Search for the cell housing the specified text and yield its (X, Y) center coordinate. 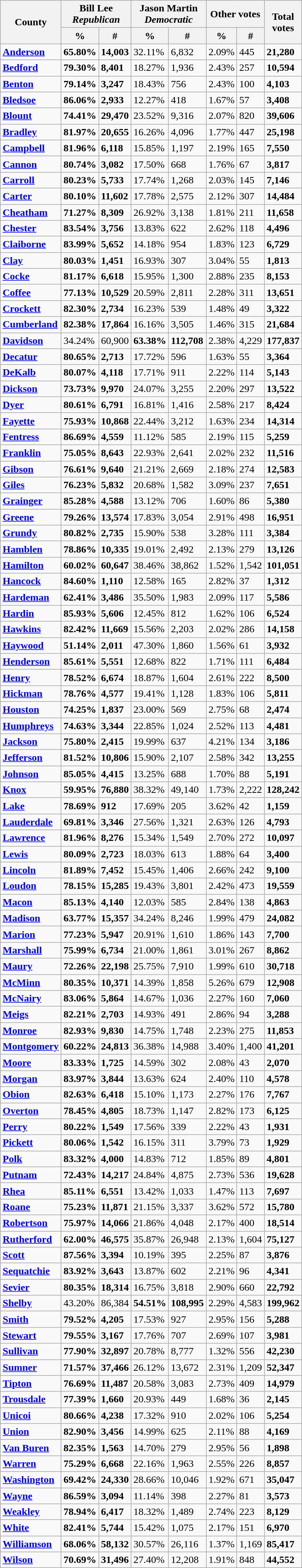
637 (187, 742)
Overton (31, 1111)
10,335 (115, 549)
16.23% (150, 309)
Dyer (31, 405)
Washington (31, 1479)
6,668 (115, 1463)
596 (187, 357)
Bedford (31, 68)
17.83% (150, 517)
17.78% (150, 196)
Franklin (31, 453)
Claiborne (31, 244)
2.12% (222, 196)
498 (250, 517)
83.33% (80, 1063)
36 (250, 1399)
38.46% (150, 565)
712 (187, 1159)
Cannon (31, 164)
Lawrence (31, 838)
Grundy (31, 533)
Warren (31, 1463)
2,222 (250, 790)
14,314 (283, 421)
1,748 (187, 1031)
13,126 (283, 549)
274 (250, 469)
26.12% (150, 1367)
Jason MartinDemocratic (168, 14)
78.94% (80, 1512)
73.73% (80, 389)
16.15% (150, 1143)
4,578 (283, 1079)
79.30% (80, 68)
6,118 (115, 148)
79.26% (80, 517)
2.90% (222, 1287)
Gibson (31, 469)
Loudon (31, 886)
5.26% (222, 983)
80.09% (80, 854)
2.28% (222, 293)
Macon (31, 902)
24,330 (115, 1479)
Tipton (31, 1383)
74.41% (80, 116)
78.52% (80, 677)
60,647 (115, 565)
2.03% (222, 180)
1.37% (222, 1544)
18.73% (150, 1111)
17.74% (150, 180)
Anderson (31, 52)
473 (250, 886)
75.80% (80, 742)
707 (187, 1335)
16.93% (150, 260)
24,082 (283, 918)
1,128 (187, 693)
1,197 (187, 148)
25,198 (283, 132)
1.62% (222, 613)
Meigs (31, 1015)
688 (187, 774)
177,837 (283, 341)
Scott (31, 1255)
2.86% (222, 1015)
Haywood (31, 645)
Hardeman (31, 597)
3,818 (187, 1287)
5,254 (283, 1415)
6,524 (283, 613)
8,777 (187, 1351)
Shelby (31, 1303)
Lewis (31, 854)
75.97% (80, 1223)
76.61% (80, 469)
7,452 (115, 870)
Madison (31, 918)
2,145 (283, 1399)
1,582 (187, 485)
Polk (31, 1159)
26.92% (150, 212)
4,805 (115, 1111)
14.59% (150, 1063)
7,697 (283, 1191)
14,066 (115, 1223)
9,970 (115, 389)
35.87% (150, 1239)
8,500 (283, 677)
1,451 (115, 260)
42 (250, 806)
18.03% (150, 854)
18.43% (150, 84)
Coffee (31, 293)
Lincoln (31, 870)
556 (250, 1351)
2,203 (187, 629)
232 (250, 453)
114 (250, 373)
63.38% (150, 341)
70.69% (80, 1560)
7,910 (187, 966)
5,832 (115, 485)
706 (187, 501)
Cheatham (31, 212)
68.06% (80, 1544)
58,132 (115, 1544)
72.43% (80, 1175)
19,559 (283, 886)
679 (250, 983)
8,246 (187, 918)
2.75% (222, 709)
145 (250, 180)
569 (187, 709)
19.99% (150, 742)
4,559 (115, 437)
Stewart (31, 1335)
11,853 (283, 1031)
Marion (31, 934)
Bill LeeRepublican (96, 14)
32.11% (150, 52)
3,505 (187, 325)
7,060 (283, 999)
1.52% (222, 565)
3,138 (187, 212)
1,929 (283, 1143)
80.06% (80, 1143)
3,322 (283, 309)
25.75% (150, 966)
81.17% (80, 277)
Montgomery (31, 1047)
Morgan (31, 1079)
17.32% (150, 1415)
Roane (31, 1207)
85.28% (80, 501)
79.14% (80, 84)
19,628 (283, 1175)
5,744 (115, 1528)
85.61% (80, 661)
6,551 (115, 1191)
4,801 (283, 1159)
Grainger (31, 501)
60,900 (115, 341)
1,268 (187, 180)
6,791 (115, 405)
4,205 (115, 1319)
23.52% (150, 116)
35,047 (283, 1479)
Robertson (31, 1223)
Trousdale (31, 1399)
Putnam (31, 1175)
Johnson (31, 774)
Hardin (31, 613)
138 (250, 902)
Wayne (31, 1496)
75.23% (80, 1207)
2,734 (115, 309)
75.99% (80, 950)
3,247 (115, 84)
17.72% (150, 357)
302 (187, 1063)
17.56% (150, 1127)
1,898 (283, 1447)
5,551 (115, 661)
White (31, 1528)
Sevier (31, 1287)
19.41% (150, 693)
4,118 (115, 373)
1,610 (187, 934)
54.51% (150, 1303)
176 (250, 1095)
59.95% (80, 790)
75.29% (80, 1463)
80.82% (80, 533)
15.45% (150, 870)
100 (250, 84)
1,936 (187, 68)
660 (250, 1287)
5,259 (283, 437)
86.59% (80, 1496)
26,948 (187, 1239)
2.70% (222, 838)
37,466 (115, 1367)
1.92% (222, 1479)
14,217 (115, 1175)
77.13% (80, 293)
22.44% (150, 421)
20.78% (150, 1351)
82.63% (80, 1095)
479 (250, 918)
2,713 (115, 357)
1.81% (222, 212)
39,606 (283, 116)
17.50% (150, 164)
3.28% (222, 533)
3,337 (187, 1207)
4,096 (187, 132)
Blount (31, 116)
49,140 (187, 790)
Obion (31, 1095)
24.84% (150, 1175)
2.29% (222, 1303)
60.22% (80, 1047)
22.85% (150, 725)
5,733 (115, 180)
2,735 (115, 533)
Sequatchie (31, 1271)
126 (250, 822)
13,522 (283, 389)
13,672 (187, 1367)
43.20% (80, 1303)
Crockett (31, 309)
2.61% (222, 677)
409 (250, 1383)
2.84% (222, 902)
51.14% (80, 645)
2,703 (115, 1015)
79.52% (80, 1319)
67 (250, 164)
9,316 (187, 116)
62.41% (80, 597)
491 (187, 1015)
143 (250, 934)
Hancock (31, 581)
14,988 (187, 1047)
83.97% (80, 1079)
11,871 (115, 1207)
1.32% (222, 1351)
6,970 (283, 1528)
107 (250, 1335)
8,862 (283, 950)
756 (187, 84)
848 (250, 1560)
3,756 (115, 228)
2.25% (222, 1255)
610 (250, 966)
57 (250, 100)
1,406 (187, 870)
3,167 (115, 1335)
234 (250, 421)
17.76% (150, 1335)
2,811 (187, 293)
3.04% (222, 260)
2.20% (222, 389)
101,051 (283, 565)
954 (187, 244)
Unicoi (31, 1415)
94 (250, 1015)
2.31% (222, 1367)
49 (250, 309)
81.89% (80, 870)
3,394 (115, 1255)
3,876 (283, 1255)
41,201 (283, 1047)
1,861 (187, 950)
199,962 (283, 1303)
2,575 (187, 196)
1,147 (187, 1111)
Marshall (31, 950)
14,158 (283, 629)
21.00% (150, 950)
5,606 (115, 613)
3,643 (115, 1271)
3,981 (283, 1335)
4.21% (222, 742)
3,400 (283, 854)
2,641 (187, 453)
3.40% (222, 1047)
822 (187, 661)
12.68% (150, 661)
Totalvotes (283, 22)
1.47% (222, 1191)
151 (250, 1528)
10,529 (115, 293)
85.05% (80, 774)
79.55% (80, 1335)
83.06% (80, 999)
Dickson (31, 389)
DeKalb (31, 373)
21.21% (150, 469)
539 (187, 309)
1,033 (187, 1191)
26,116 (187, 1544)
78.45% (80, 1111)
75,127 (283, 1239)
156 (250, 1319)
76.23% (80, 485)
445 (250, 52)
Van Buren (31, 1447)
1.46% (222, 325)
82.35% (80, 1447)
62.00% (80, 1239)
31,496 (115, 1560)
1,660 (115, 1399)
20.93% (150, 1399)
14.83% (150, 1159)
13.63% (150, 1079)
2.23% (222, 1031)
18,314 (115, 1287)
9,830 (115, 1031)
5,652 (115, 244)
3,932 (283, 645)
1.60% (222, 501)
6,832 (187, 52)
242 (250, 870)
29,470 (115, 116)
83.99% (80, 244)
Sullivan (31, 1351)
622 (187, 228)
3,212 (187, 421)
86.69% (80, 437)
Henderson (31, 661)
McNairy (31, 999)
8,857 (283, 1463)
123 (250, 244)
1.71% (222, 661)
21,280 (283, 52)
44,552 (283, 1560)
1,300 (187, 277)
McMinn (31, 983)
72.26% (80, 966)
Perry (31, 1127)
3,384 (283, 533)
21,684 (283, 325)
1,110 (115, 581)
Greene (31, 517)
12.45% (150, 613)
671 (250, 1479)
5,586 (283, 597)
14.70% (150, 1447)
7,651 (283, 485)
10,806 (115, 758)
927 (187, 1319)
2.63% (222, 822)
Lake (31, 806)
6,734 (115, 950)
15.85% (150, 148)
14.99% (150, 1431)
1.67% (222, 100)
21.15% (150, 1207)
30,718 (283, 966)
Other votes (235, 14)
18.87% (150, 677)
1,860 (187, 645)
4,583 (250, 1303)
80.07% (80, 373)
Pickett (31, 1143)
2.21% (222, 1271)
Carroll (31, 180)
4,103 (283, 84)
13.12% (150, 501)
11,669 (115, 629)
15,780 (283, 1207)
Cumberland (31, 325)
118 (250, 228)
52,347 (283, 1367)
Decatur (31, 357)
15,285 (115, 886)
12.03% (150, 902)
38,862 (187, 565)
11.12% (150, 437)
61 (250, 645)
83.54% (80, 228)
County (31, 22)
96 (250, 1271)
Maury (31, 966)
11.14% (150, 1496)
1,931 (283, 1127)
275 (250, 1031)
1.48% (222, 309)
85.11% (80, 1191)
22.93% (150, 453)
17.69% (150, 806)
63.77% (80, 918)
235 (250, 277)
3,573 (283, 1496)
Henry (31, 677)
257 (250, 68)
42,230 (283, 1351)
538 (187, 533)
82.42% (80, 629)
14.39% (150, 983)
5,288 (283, 1319)
80.10% (80, 196)
1,489 (187, 1512)
12,908 (283, 983)
Knox (31, 790)
3,054 (187, 517)
2.08% (222, 1063)
Humphreys (31, 725)
222 (250, 677)
32,897 (115, 1351)
Hawkins (31, 629)
4,793 (283, 822)
3,082 (115, 164)
80.61% (80, 405)
Chester (31, 228)
11,602 (115, 196)
2,492 (187, 549)
16,951 (283, 517)
267 (250, 950)
7,700 (283, 934)
74.63% (80, 725)
315 (250, 325)
Giles (31, 485)
1,209 (250, 1367)
6,729 (283, 244)
912 (115, 806)
3,486 (115, 597)
1,169 (250, 1544)
8,309 (115, 212)
3,844 (115, 1079)
1.88% (222, 854)
76,880 (115, 790)
395 (187, 1255)
12.58% (150, 581)
19.01% (150, 549)
80.66% (80, 1415)
Fentress (31, 437)
37 (250, 581)
56 (250, 1447)
74.25% (80, 709)
3,288 (283, 1015)
23.00% (150, 709)
4,415 (115, 774)
13.83% (150, 228)
8,153 (283, 277)
668 (187, 164)
14,979 (283, 1383)
2.74% (222, 1512)
17.71% (150, 373)
17.53% (150, 1319)
2,415 (115, 742)
134 (250, 742)
83.92% (80, 1271)
1,837 (115, 709)
77.23% (80, 934)
1.68% (222, 1399)
1,075 (187, 1528)
68 (250, 709)
Lauderdale (31, 822)
30.57% (150, 1544)
339 (187, 1127)
15.95% (150, 277)
2,669 (187, 469)
820 (250, 116)
Davidson (31, 341)
1,963 (187, 1463)
82.93% (80, 1031)
108,995 (187, 1303)
Bledsoe (31, 100)
2,474 (283, 709)
2,933 (115, 100)
Benton (31, 84)
7,550 (283, 148)
812 (187, 613)
77.39% (80, 1399)
7,146 (283, 180)
47.30% (150, 645)
78.76% (80, 693)
Houston (31, 709)
3.01% (222, 950)
14.18% (150, 244)
3,817 (283, 164)
447 (250, 132)
14.75% (150, 1031)
3.09% (222, 485)
226 (250, 1463)
1,024 (187, 725)
112,708 (187, 341)
35.50% (150, 597)
15.56% (150, 629)
Union (31, 1431)
1,400 (250, 1047)
3,346 (115, 822)
1,321 (187, 822)
13,255 (283, 758)
11,487 (115, 1383)
9,100 (283, 870)
12.27% (150, 100)
5,864 (115, 999)
8,643 (115, 453)
Wilson (31, 1560)
4,048 (187, 1223)
12,208 (187, 1560)
13,651 (283, 293)
4,875 (187, 1175)
87.56% (80, 1255)
Moore (31, 1063)
77.90% (80, 1351)
15.34% (150, 838)
75.93% (80, 421)
83.32% (80, 1159)
84.60% (80, 581)
14.67% (150, 999)
20.91% (150, 934)
89 (250, 1159)
18.27% (150, 68)
110 (250, 1079)
22,792 (283, 1287)
10,097 (283, 838)
237 (250, 485)
81.97% (80, 132)
1.56% (222, 645)
3,408 (283, 100)
223 (250, 1512)
2,107 (187, 758)
211 (250, 212)
27.56% (150, 822)
86,384 (115, 1303)
73 (250, 1143)
297 (250, 389)
82.38% (80, 325)
20,655 (115, 132)
10,594 (283, 68)
14.93% (150, 1015)
2.18% (222, 469)
1,858 (187, 983)
81 (250, 1496)
12,583 (283, 469)
71.57% (80, 1367)
10.19% (150, 1255)
6,125 (283, 1111)
36.38% (150, 1047)
449 (187, 1399)
3,186 (283, 742)
2.07% (222, 116)
5,191 (283, 774)
82.41% (80, 1528)
60.02% (80, 565)
Sumner (31, 1367)
1.76% (222, 164)
38.32% (150, 790)
217 (250, 405)
13.25% (150, 774)
4,481 (283, 725)
1,173 (187, 1095)
1,416 (187, 405)
Campbell (31, 148)
Weakley (31, 1512)
2.40% (222, 1079)
1,813 (283, 260)
4,341 (283, 1271)
418 (187, 100)
1.73% (222, 790)
911 (187, 373)
13.87% (150, 1271)
28.66% (150, 1479)
16.26% (150, 132)
16.81% (150, 405)
22,198 (115, 966)
78.15% (80, 886)
2.62% (222, 228)
22.16% (150, 1463)
115 (250, 437)
286 (250, 629)
78.86% (80, 549)
2.55% (222, 1463)
80.23% (80, 180)
400 (250, 1223)
20.58% (150, 1383)
2.11% (222, 1431)
2.69% (222, 1335)
3,364 (283, 357)
Williamson (31, 1544)
602 (187, 1271)
3,083 (187, 1383)
75.05% (80, 453)
272 (250, 838)
1,159 (283, 806)
15,357 (115, 918)
3,801 (187, 886)
4,588 (115, 501)
2.66% (222, 870)
80.03% (80, 260)
Bradley (31, 132)
2.42% (222, 886)
10,046 (187, 1479)
4,229 (250, 341)
21.86% (150, 1223)
65.80% (80, 52)
Hickman (31, 693)
18.32% (150, 1512)
82.30% (80, 309)
Jefferson (31, 758)
2.88% (222, 277)
Rutherford (31, 1239)
46,575 (115, 1239)
Hamblen (31, 549)
205 (187, 806)
128,242 (283, 790)
2,011 (115, 645)
13,574 (115, 517)
572 (250, 1207)
16.16% (150, 325)
86 (250, 501)
1,312 (283, 581)
8,129 (283, 1512)
625 (187, 1431)
613 (187, 854)
Rhea (31, 1191)
6,417 (115, 1512)
1.85% (222, 1159)
1,983 (187, 597)
536 (250, 1175)
5,947 (115, 934)
1.91% (222, 1560)
4,496 (283, 228)
9,640 (115, 469)
342 (250, 758)
20.68% (150, 485)
1,725 (115, 1063)
71.27% (80, 212)
4,169 (283, 1431)
82.90% (80, 1431)
80.65% (80, 357)
3.79% (222, 1143)
82.21% (80, 1015)
87 (250, 1255)
78.69% (80, 806)
2,723 (115, 854)
1.86% (222, 934)
8,401 (115, 68)
4,140 (115, 902)
Monroe (31, 1031)
13.42% (150, 1191)
6,484 (283, 661)
910 (187, 1415)
19.43% (150, 886)
3,255 (187, 389)
6,674 (115, 677)
4,000 (115, 1159)
69.81% (80, 822)
76.69% (80, 1383)
7,767 (283, 1095)
2.38% (222, 341)
85.93% (80, 613)
6,418 (115, 1095)
15.42% (150, 1528)
Carter (31, 196)
10,371 (115, 983)
69.42% (80, 1479)
398 (187, 1496)
80.74% (80, 164)
3,094 (115, 1496)
5,811 (283, 693)
14,003 (115, 52)
5,380 (283, 501)
15.10% (150, 1095)
24,813 (115, 1047)
Hamilton (31, 565)
1,563 (115, 1447)
Fayette (31, 421)
1.70% (222, 774)
11,516 (283, 453)
8,276 (115, 838)
Cocke (31, 277)
14,484 (283, 196)
17,864 (115, 325)
Clay (31, 260)
2.91% (222, 517)
18,514 (283, 1223)
4,238 (115, 1415)
11,658 (283, 212)
5,143 (283, 373)
10,868 (115, 421)
85.13% (80, 902)
117 (250, 597)
81.52% (80, 758)
20.59% (150, 293)
Jackson (31, 742)
8,424 (283, 405)
80.22% (80, 1127)
3,344 (115, 725)
85,417 (283, 1544)
27.40% (150, 1560)
2,070 (283, 1063)
Smith (31, 1319)
3,456 (115, 1431)
4,863 (283, 902)
1,036 (187, 999)
4,577 (115, 693)
160 (250, 999)
2.52% (222, 725)
6,618 (115, 277)
24.07% (150, 389)
624 (187, 1079)
64 (250, 854)
86.06% (80, 100)
1.77% (222, 132)
16.75% (150, 1287)
173 (250, 1111)
